Capture the cell that displays the provided text and extract its (X, Y) central coordinate. 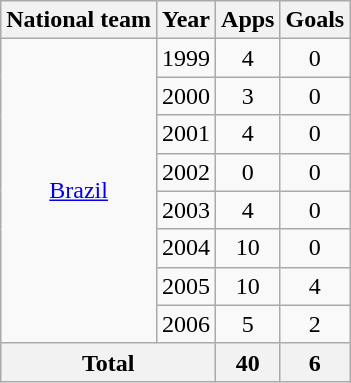
Apps (248, 20)
2 (315, 324)
2002 (186, 172)
Brazil (79, 191)
2006 (186, 324)
40 (248, 362)
5 (248, 324)
2000 (186, 96)
3 (248, 96)
Year (186, 20)
1999 (186, 58)
6 (315, 362)
2003 (186, 210)
Goals (315, 20)
2005 (186, 286)
2001 (186, 134)
National team (79, 20)
2004 (186, 248)
Total (108, 362)
